Return (x, y) of the center of cell containing provided text 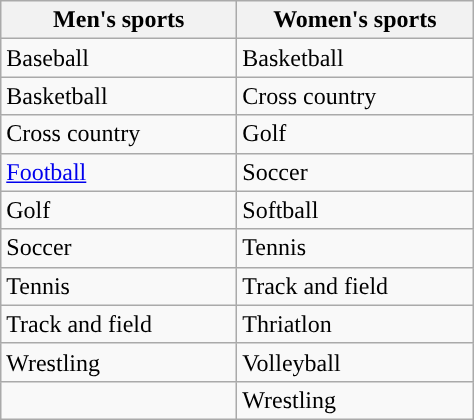
Women's sports (355, 20)
Football (119, 172)
Softball (355, 210)
Baseball (119, 58)
Men's sports (119, 20)
Thriatlon (355, 324)
Volleyball (355, 362)
